From the cell containing the given text, extract its center point as [x, y] coordinate. 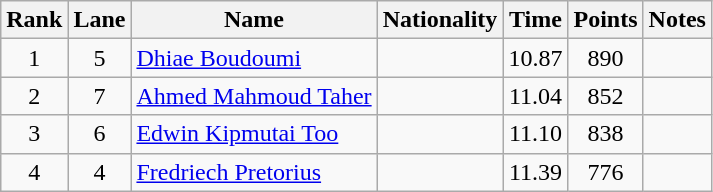
6 [100, 134]
852 [606, 96]
Fredriech Pretorius [254, 172]
11.04 [536, 96]
Time [536, 20]
7 [100, 96]
776 [606, 172]
1 [34, 58]
10.87 [536, 58]
Name [254, 20]
5 [100, 58]
Nationality [440, 20]
Rank [34, 20]
Notes [677, 20]
Ahmed Mahmoud Taher [254, 96]
3 [34, 134]
Points [606, 20]
11.10 [536, 134]
Dhiae Boudoumi [254, 58]
838 [606, 134]
11.39 [536, 172]
2 [34, 96]
Edwin Kipmutai Too [254, 134]
890 [606, 58]
Lane [100, 20]
